Output the (X, Y) coordinate of the center of the cell containing the given text.  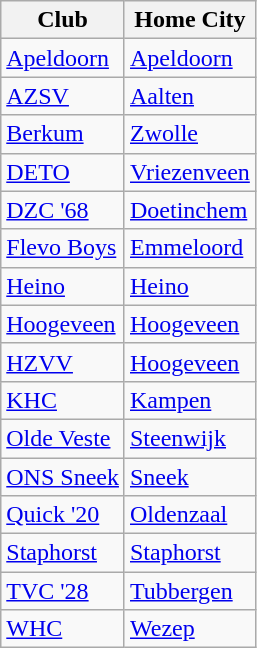
DZC '68 (63, 210)
Tubbergen (190, 591)
Emmeloord (190, 248)
Berkum (63, 134)
Oldenzaal (190, 515)
Zwolle (190, 134)
Steenwijk (190, 438)
Sneek (190, 477)
Kampen (190, 400)
WHC (63, 629)
Quick '20 (63, 515)
Wezep (190, 629)
Home City (190, 20)
Flevo Boys (63, 248)
Aalten (190, 96)
HZVV (63, 362)
TVC '28 (63, 591)
KHC (63, 400)
DETO (63, 172)
AZSV (63, 96)
Doetinchem (190, 210)
Club (63, 20)
ONS Sneek (63, 477)
Vriezenveen (190, 172)
Olde Veste (63, 438)
